Locate the cell with the specified text and output its [x, y] center coordinate. 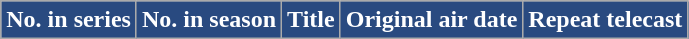
Title [312, 20]
Original air date [432, 20]
Repeat telecast [606, 20]
No. in series [69, 20]
No. in season [208, 20]
